Provide the [x, y] coordinate of the cell's center where the given text is located.  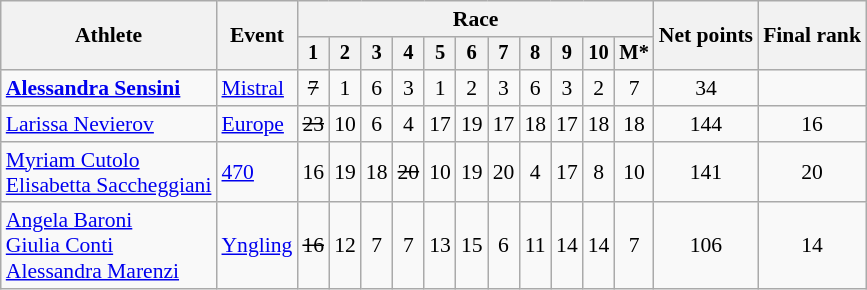
11 [535, 246]
15 [472, 246]
Myriam CutoloElisabetta Saccheggiani [109, 172]
Alessandra Sensini [109, 88]
Mistral [256, 88]
144 [706, 124]
Athlete [109, 36]
Net points [706, 36]
Event [256, 36]
Final rank [812, 36]
Angela BaroniGiulia ContiAlessandra Marenzi [109, 246]
Yngling [256, 246]
M* [634, 54]
141 [706, 172]
12 [345, 246]
Europe [256, 124]
106 [706, 246]
Race [475, 19]
34 [706, 88]
Larissa Nevierov [109, 124]
470 [256, 172]
9 [567, 54]
5 [440, 54]
13 [440, 246]
23 [313, 124]
